Locate the cell with the specified text and output its (x, y) center coordinate. 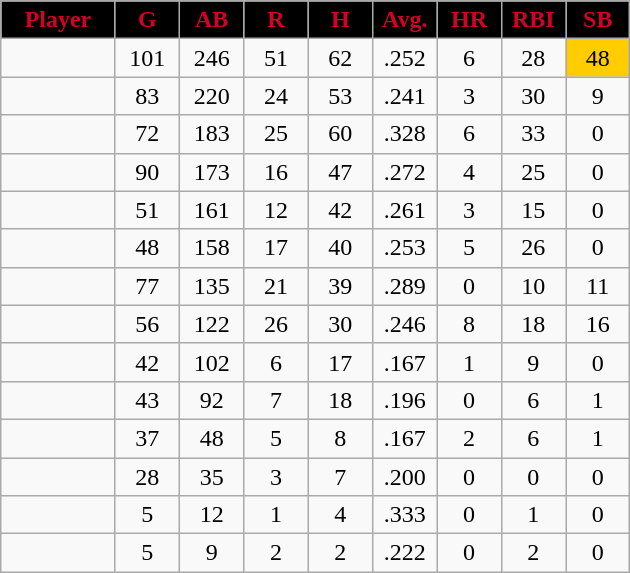
37 (147, 438)
77 (147, 286)
.241 (404, 96)
21 (276, 286)
.246 (404, 324)
183 (211, 134)
10 (533, 286)
92 (211, 400)
33 (533, 134)
158 (211, 248)
90 (147, 172)
62 (340, 58)
15 (533, 210)
Player (58, 20)
173 (211, 172)
AB (211, 20)
83 (147, 96)
SB (598, 20)
101 (147, 58)
40 (340, 248)
220 (211, 96)
.253 (404, 248)
.333 (404, 515)
H (340, 20)
G (147, 20)
11 (598, 286)
.328 (404, 134)
102 (211, 362)
39 (340, 286)
RBI (533, 20)
72 (147, 134)
.272 (404, 172)
.289 (404, 286)
.196 (404, 400)
24 (276, 96)
.252 (404, 58)
60 (340, 134)
.261 (404, 210)
35 (211, 477)
122 (211, 324)
43 (147, 400)
161 (211, 210)
HR (469, 20)
.200 (404, 477)
56 (147, 324)
Avg. (404, 20)
47 (340, 172)
135 (211, 286)
R (276, 20)
.222 (404, 553)
246 (211, 58)
53 (340, 96)
